Pinpoint the cell where the given text exists, returning its [X, Y] midpoint coordinate. 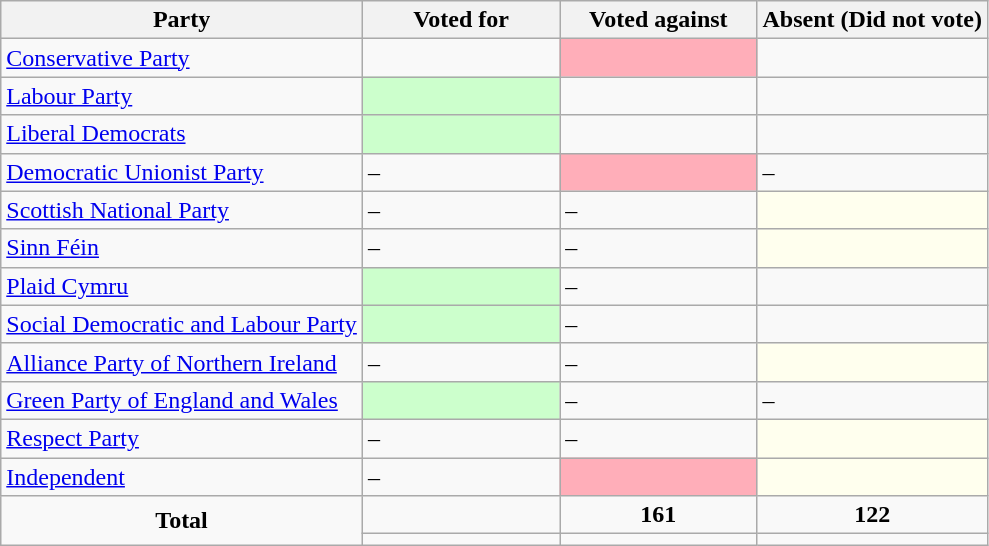
Liberal Democrats [182, 134]
Sinn Féin [182, 248]
Green Party of England and Wales [182, 400]
Independent [182, 477]
161 [658, 515]
Party [182, 20]
Total [182, 520]
Alliance Party of Northern Ireland [182, 362]
Voted against [658, 20]
Labour Party [182, 96]
Conservative Party [182, 58]
Democratic Unionist Party [182, 172]
Respect Party [182, 438]
Plaid Cymru [182, 286]
Voted for [460, 20]
Absent (Did not vote) [872, 20]
122 [872, 515]
Social Democratic and Labour Party [182, 324]
Scottish National Party [182, 210]
